Output the (X, Y) coordinate of the center of the cell containing the given text.  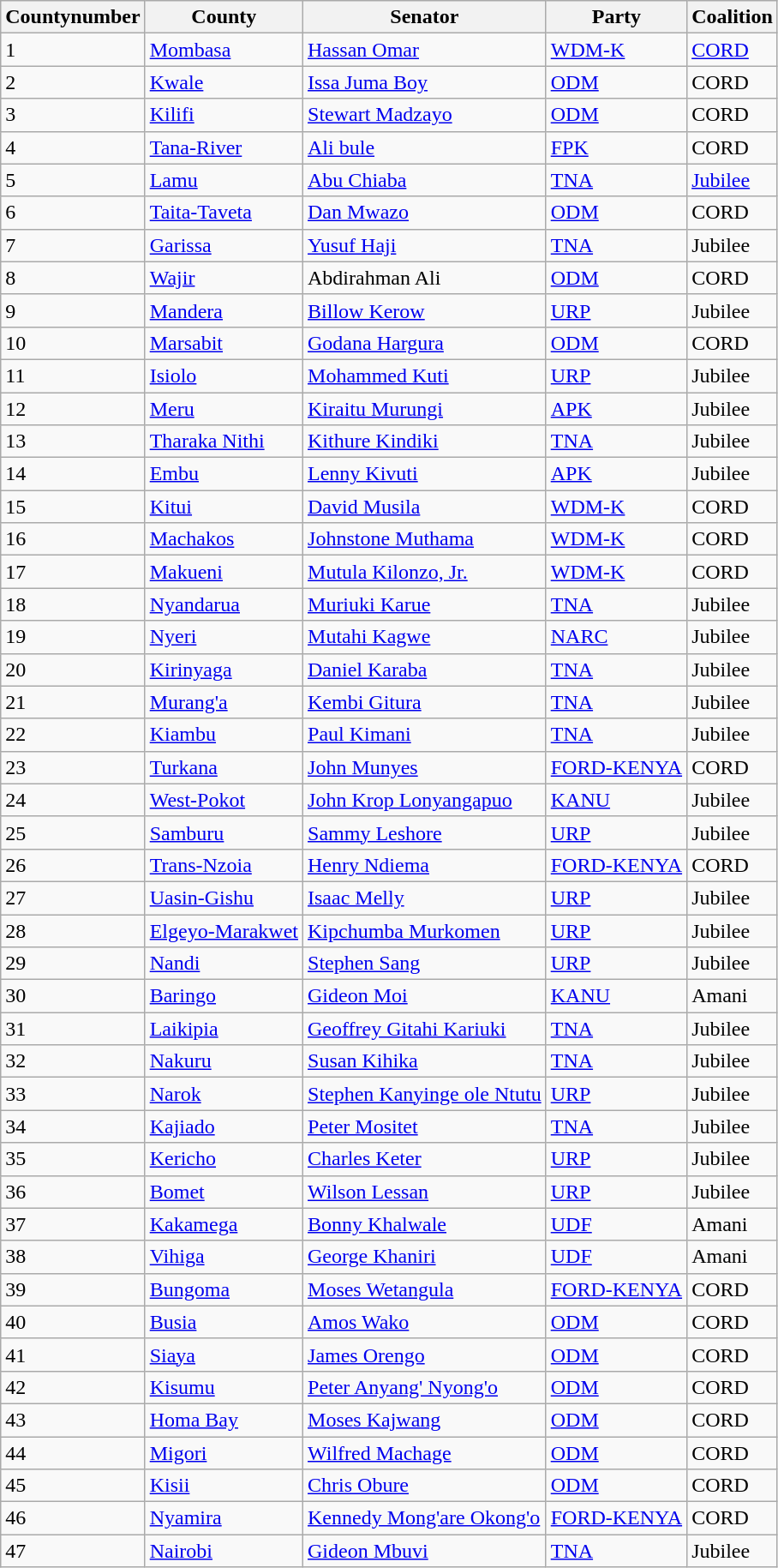
27 (73, 898)
Bungoma (224, 1289)
Stephen Sang (425, 964)
Abu Chiaba (425, 180)
33 (73, 1094)
29 (73, 964)
Kipchumba Murkomen (425, 930)
9 (73, 310)
Chris Obure (425, 1486)
Nakuru (224, 1061)
3 (73, 115)
Coalition (733, 17)
Tana-River (224, 147)
Kithure Kindiki (425, 442)
Godana Hargura (425, 343)
37 (73, 1224)
4 (73, 147)
Isaac Melly (425, 898)
Nandi (224, 964)
44 (73, 1453)
Kisumu (224, 1387)
Peter Mositet (425, 1126)
18 (73, 604)
12 (73, 409)
Kirinyaga (224, 670)
Murang'a (224, 702)
David Musila (425, 507)
Nyeri (224, 637)
40 (73, 1322)
Bomet (224, 1192)
Uasin-Gishu (224, 898)
Johnstone Muthama (425, 539)
Nyamira (224, 1518)
Mutahi Kagwe (425, 637)
Peter Anyang' Nyong'o (425, 1387)
Kericho (224, 1159)
Laikipia (224, 1029)
Wajir (224, 278)
Sammy Leshore (425, 832)
28 (73, 930)
42 (73, 1387)
Garissa (224, 245)
Mandera (224, 310)
45 (73, 1486)
Turkana (224, 767)
Countynumber (73, 17)
Kembi Gitura (425, 702)
Yusuf Haji (425, 245)
Mombasa (224, 50)
47 (73, 1551)
Isiolo (224, 375)
21 (73, 702)
West-Pokot (224, 800)
23 (73, 767)
25 (73, 832)
32 (73, 1061)
30 (73, 996)
Stephen Kanyinge ole Ntutu (425, 1094)
Samburu (224, 832)
Embu (224, 474)
Susan Kihika (425, 1061)
6 (73, 213)
James Orengo (425, 1355)
Charles Keter (425, 1159)
Dan Mwazo (425, 213)
Senator (425, 17)
38 (73, 1257)
John Munyes (425, 767)
Taita-Taveta (224, 213)
Kitui (224, 507)
Makueni (224, 572)
36 (73, 1192)
Machakos (224, 539)
13 (73, 442)
43 (73, 1420)
Wilfred Machage (425, 1453)
Marsabit (224, 343)
George Khaniri (425, 1257)
Amos Wako (425, 1322)
Kiraitu Murungi (425, 409)
Tharaka Nithi (224, 442)
Paul Kimani (425, 735)
Mohammed Kuti (425, 375)
24 (73, 800)
1 (73, 50)
Bonny Khalwale (425, 1224)
Kisii (224, 1486)
Muriuki Karue (425, 604)
39 (73, 1289)
Abdirahman Ali (425, 278)
Ali bule (425, 147)
Nairobi (224, 1551)
County (224, 17)
Party (616, 17)
Moses Wetangula (425, 1289)
Kiambu (224, 735)
Elgeyo-Marakwet (224, 930)
26 (73, 865)
Lenny Kivuti (425, 474)
Kilifi (224, 115)
Narok (224, 1094)
Kakamega (224, 1224)
Issa Juma Boy (425, 82)
2 (73, 82)
Gideon Mbuvi (425, 1551)
Kennedy Mong'are Okong'o (425, 1518)
19 (73, 637)
11 (73, 375)
46 (73, 1518)
NARC (616, 637)
Trans-Nzoia (224, 865)
34 (73, 1126)
Wilson Lessan (425, 1192)
Daniel Karaba (425, 670)
22 (73, 735)
41 (73, 1355)
5 (73, 180)
Geoffrey Gitahi Kariuki (425, 1029)
Billow Kerow (425, 310)
Homa Bay (224, 1420)
31 (73, 1029)
Hassan Omar (425, 50)
Busia (224, 1322)
Henry Ndiema (425, 865)
14 (73, 474)
Stewart Madzayo (425, 115)
Nyandarua (224, 604)
Vihiga (224, 1257)
7 (73, 245)
Mutula Kilonzo, Jr. (425, 572)
Moses Kajwang (425, 1420)
17 (73, 572)
John Krop Lonyangapuo (425, 800)
35 (73, 1159)
16 (73, 539)
10 (73, 343)
Meru (224, 409)
Lamu (224, 180)
Gideon Moi (425, 996)
15 (73, 507)
FPK (616, 147)
Kajiado (224, 1126)
Kwale (224, 82)
Baringo (224, 996)
8 (73, 278)
20 (73, 670)
Siaya (224, 1355)
Migori (224, 1453)
